Find where the given text appears and provide that cell's center as [x, y] coordinate. 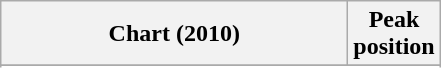
Chart (2010) [174, 34]
Peakposition [394, 34]
